Detect which cell encompasses the target text, then output its [X, Y] center coordinate. 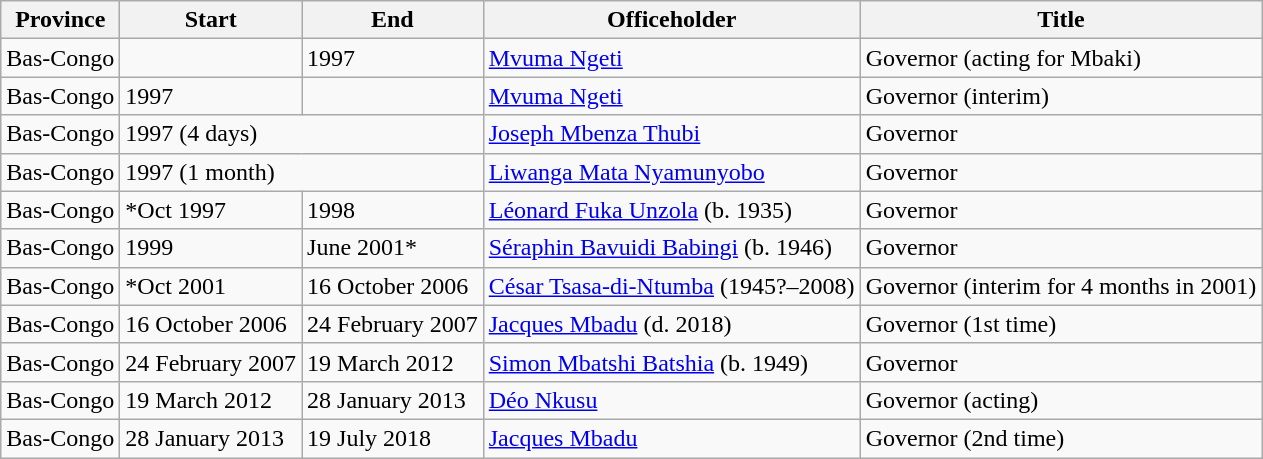
1999 [211, 248]
Séraphin Bavuidi Babingi (b. 1946) [672, 248]
Title [1061, 20]
1997 (1 month) [302, 172]
Léonard Fuka Unzola (b. 1935) [672, 210]
End [393, 20]
June 2001* [393, 248]
Liwanga Mata Nyamunyobo [672, 172]
Governor (acting) [1061, 400]
Governor (interim for 4 months in 2001) [1061, 286]
Jacques Mbadu [672, 438]
Governor (1st time) [1061, 324]
César Tsasa-di-Ntumba (1945?–2008) [672, 286]
*Oct 2001 [211, 286]
*Oct 1997 [211, 210]
Start [211, 20]
19 July 2018 [393, 438]
Déo Nkusu [672, 400]
Simon Mbatshi Batshia (b. 1949) [672, 362]
Governor (2nd time) [1061, 438]
Governor (interim) [1061, 96]
Province [60, 20]
1998 [393, 210]
Officeholder [672, 20]
Governor (acting for Mbaki) [1061, 58]
Jacques Mbadu (d. 2018) [672, 324]
Joseph Mbenza Thubi [672, 134]
1997 (4 days) [302, 134]
